Output the (x, y) coordinate of the center of the cell containing the given text.  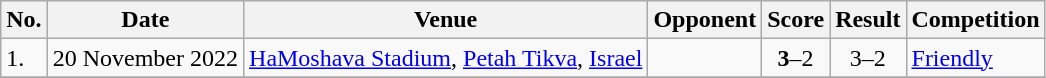
Venue (446, 20)
20 November 2022 (145, 58)
Opponent (705, 20)
1. (24, 58)
HaMoshava Stadium, Petah Tikva, Israel (446, 58)
Score (796, 20)
No. (24, 20)
Competition (976, 20)
Result (868, 20)
Friendly (976, 58)
Date (145, 20)
